Search for the cell housing the specified text and yield its [X, Y] center coordinate. 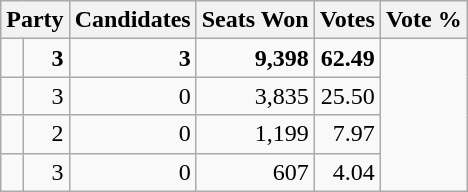
1,199 [255, 134]
Votes [347, 20]
7.97 [347, 134]
3,835 [255, 96]
607 [255, 172]
Vote % [424, 20]
2 [46, 134]
Candidates [132, 20]
62.49 [347, 58]
Seats Won [255, 20]
9,398 [255, 58]
4.04 [347, 172]
Party [35, 20]
25.50 [347, 96]
